From the cell containing the given text, extract its center point as [x, y] coordinate. 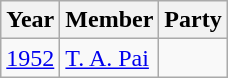
1952 [30, 58]
Party [193, 20]
Year [30, 20]
Member [110, 20]
T. A. Pai [110, 58]
